Search for the cell housing the specified text and yield its (X, Y) center coordinate. 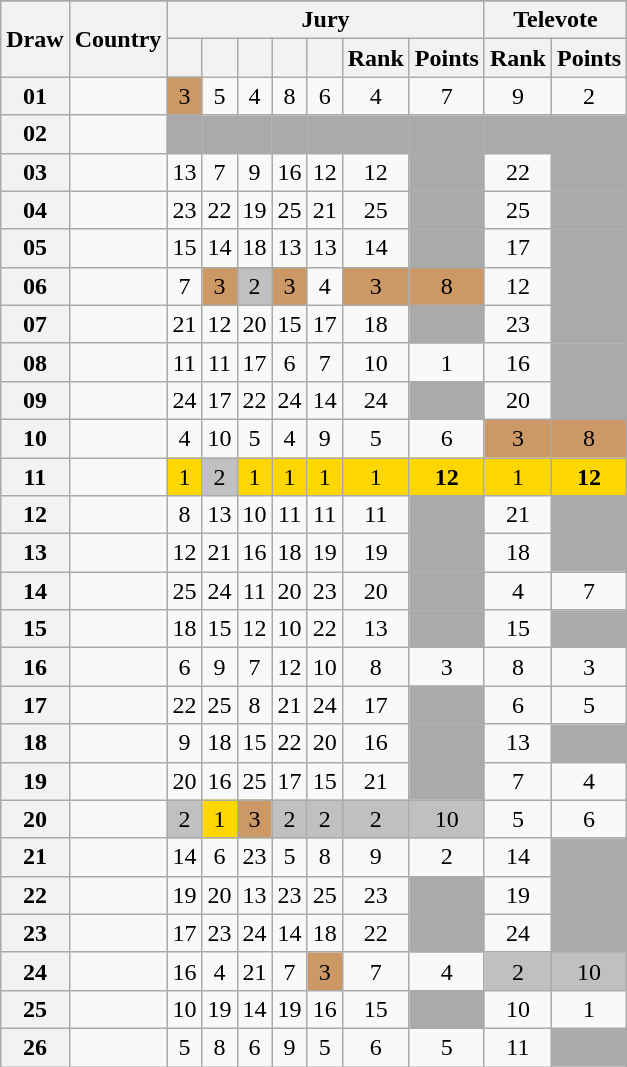
Televote (555, 20)
26 (35, 1047)
08 (35, 362)
09 (35, 400)
07 (35, 324)
Country (118, 39)
05 (35, 248)
06 (35, 286)
02 (35, 134)
01 (35, 96)
03 (35, 172)
Jury (326, 20)
Draw (35, 39)
04 (35, 210)
